For the text-containing cell, return its midpoint in [x, y] coordinate format. 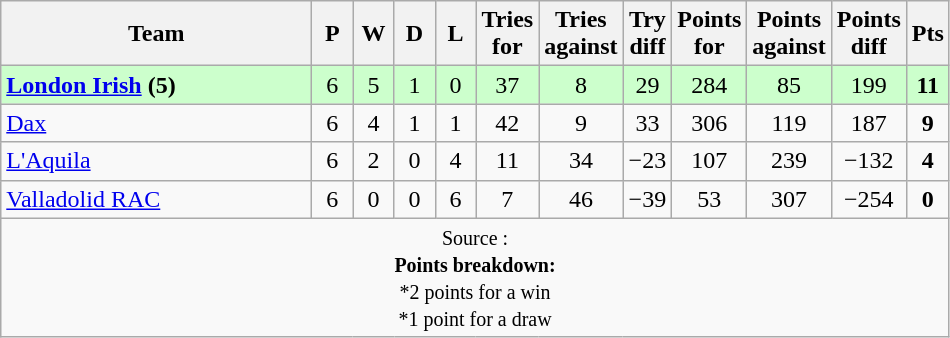
7 [508, 199]
Points diff [868, 34]
P [332, 34]
29 [648, 85]
Points against [789, 34]
199 [868, 85]
London Irish (5) [156, 85]
53 [710, 199]
2 [374, 161]
306 [710, 123]
Points for [710, 34]
Pts [928, 34]
Tries for [508, 34]
Try diff [648, 34]
−132 [868, 161]
Team [156, 34]
107 [710, 161]
187 [868, 123]
33 [648, 123]
−23 [648, 161]
8 [581, 85]
42 [508, 123]
307 [789, 199]
239 [789, 161]
37 [508, 85]
46 [581, 199]
W [374, 34]
Source : Points breakdown:*2 points for a win*1 point for a draw [476, 278]
Dax [156, 123]
−254 [868, 199]
L'Aquila [156, 161]
L [456, 34]
5 [374, 85]
119 [789, 123]
Tries against [581, 34]
34 [581, 161]
284 [710, 85]
−39 [648, 199]
D [414, 34]
85 [789, 85]
Valladolid RAC [156, 199]
